For the text-containing cell, return its midpoint in [X, Y] coordinate format. 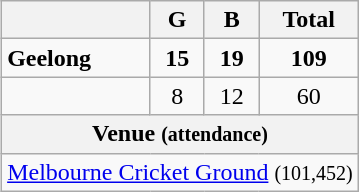
Venue (attendance) [180, 134]
19 [232, 58]
60 [308, 96]
12 [232, 96]
Melbourne Cricket Ground (101,452) [180, 172]
Geelong [76, 58]
Total [308, 20]
109 [308, 58]
G [178, 20]
8 [178, 96]
15 [178, 58]
B [232, 20]
